Capture the cell that displays the provided text and extract its [x, y] central coordinate. 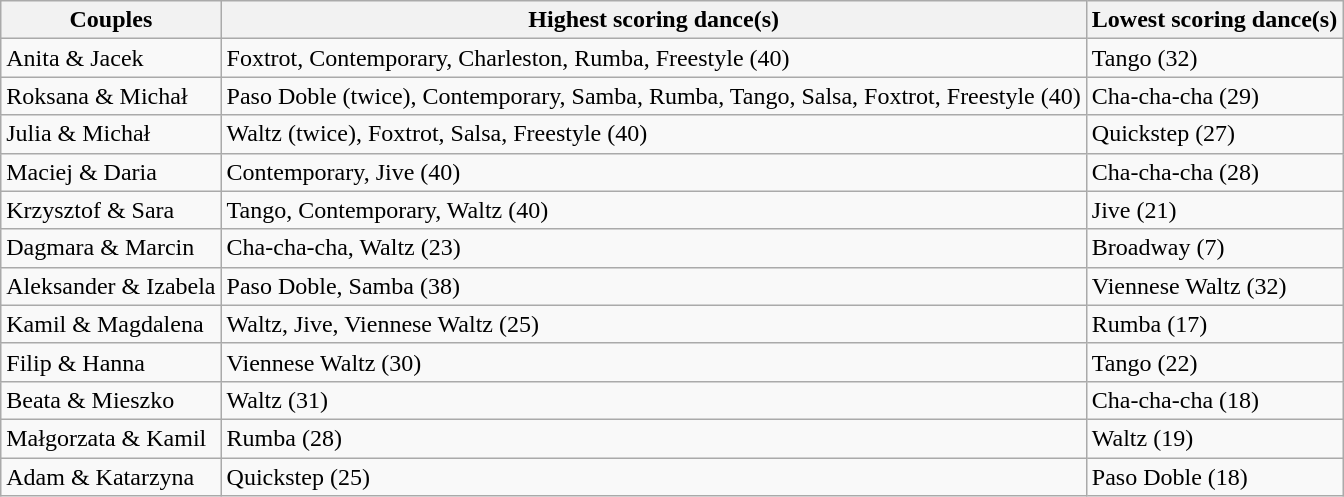
Broadway (7) [1214, 248]
Małgorzata & Kamil [111, 438]
Tango (32) [1214, 58]
Julia & Michał [111, 134]
Tango, Contemporary, Waltz (40) [654, 210]
Foxtrot, Contemporary, Charleston, Rumba, Freestyle (40) [654, 58]
Kamil & Magdalena [111, 324]
Tango (22) [1214, 362]
Rumba (28) [654, 438]
Quickstep (25) [654, 477]
Viennese Waltz (32) [1214, 286]
Adam & Katarzyna [111, 477]
Jive (21) [1214, 210]
Paso Doble (18) [1214, 477]
Waltz, Jive, Viennese Waltz (25) [654, 324]
Paso Doble, Samba (38) [654, 286]
Couples [111, 20]
Cha-cha-cha (28) [1214, 172]
Cha-cha-cha, Waltz (23) [654, 248]
Quickstep (27) [1214, 134]
Maciej & Daria [111, 172]
Lowest scoring dance(s) [1214, 20]
Paso Doble (twice), Contemporary, Samba, Rumba, Tango, Salsa, Foxtrot, Freestyle (40) [654, 96]
Rumba (17) [1214, 324]
Cha-cha-cha (29) [1214, 96]
Waltz (19) [1214, 438]
Cha-cha-cha (18) [1214, 400]
Contemporary, Jive (40) [654, 172]
Krzysztof & Sara [111, 210]
Dagmara & Marcin [111, 248]
Aleksander & Izabela [111, 286]
Roksana & Michał [111, 96]
Anita & Jacek [111, 58]
Filip & Hanna [111, 362]
Highest scoring dance(s) [654, 20]
Viennese Waltz (30) [654, 362]
Waltz (31) [654, 400]
Beata & Mieszko [111, 400]
Waltz (twice), Foxtrot, Salsa, Freestyle (40) [654, 134]
